Extract the [X, Y] coordinate from the center of the cell holding the provided text.  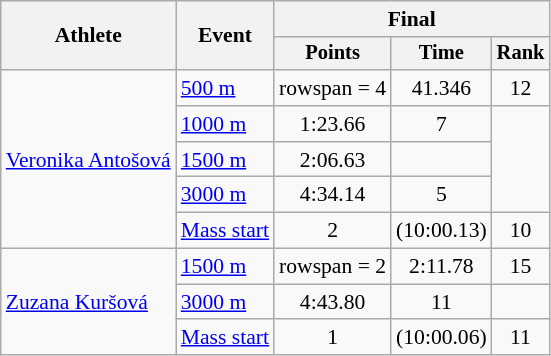
rowspan = 2 [332, 267]
15 [521, 267]
1000 m [225, 124]
41.346 [442, 88]
7 [442, 124]
2:11.78 [442, 267]
500 m [225, 88]
Athlete [88, 36]
Points [332, 54]
rowspan = 4 [332, 88]
10 [521, 231]
Final [412, 19]
5 [442, 195]
Event [225, 36]
1:23.66 [332, 124]
Veronika Antošová [88, 159]
Zuzana Kuršová [88, 302]
4:43.80 [332, 302]
2 [332, 231]
(10:00.06) [442, 338]
Rank [521, 54]
12 [521, 88]
1 [332, 338]
Time [442, 54]
2:06.63 [332, 160]
(10:00.13) [442, 231]
4:34.14 [332, 195]
